Find where the given text appears and provide that cell's center as [x, y] coordinate. 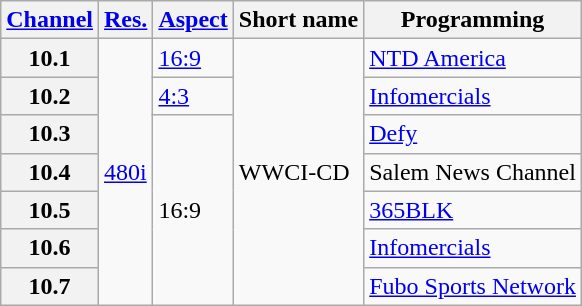
10.7 [50, 286]
10.6 [50, 248]
Defy [473, 134]
NTD America [473, 58]
4:3 [193, 96]
10.4 [50, 172]
10.3 [50, 134]
Aspect [193, 20]
365BLK [473, 210]
Res. [126, 20]
WWCI-CD [298, 172]
Fubo Sports Network [473, 286]
Salem News Channel [473, 172]
10.1 [50, 58]
Channel [50, 20]
Programming [473, 20]
10.2 [50, 96]
480i [126, 172]
10.5 [50, 210]
Short name [298, 20]
